Return the (X, Y) coordinate for the center point of the cell that contains the specified text.  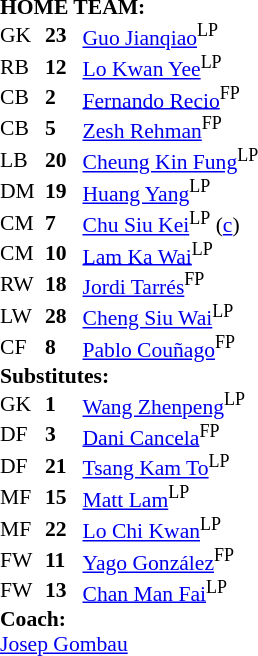
Lo Chi KwanLP (170, 528)
19 (64, 190)
22 (64, 528)
Matt LamLP (170, 498)
Zesh RehmanFP (170, 128)
Lam Ka WaiLP (170, 254)
3 (64, 434)
Fernando RecioFP (170, 98)
Cheng Siu WaiLP (170, 316)
Yago GonzálezFP (170, 560)
CF (22, 346)
Lo Kwan YeeLP (170, 66)
Huang YangLP (170, 190)
Chan Man FaiLP (170, 590)
18 (64, 284)
11 (64, 560)
2 (64, 98)
7 (64, 222)
8 (64, 346)
Cheung Kin FungLP (170, 160)
Jordi TarrésFP (170, 284)
Guo JianqiaoLP (170, 36)
15 (64, 498)
13 (64, 590)
LB (22, 160)
23 (64, 36)
20 (64, 160)
Coach: (129, 620)
10 (64, 254)
12 (64, 66)
Chu Siu KeiLP (c) (170, 222)
5 (64, 128)
Substitutes: (129, 376)
21 (64, 466)
RB (22, 66)
28 (64, 316)
1 (64, 404)
Tsang Kam ToLP (170, 466)
LW (22, 316)
RW (22, 284)
DM (22, 190)
Wang ZhenpengLP (170, 404)
Dani CancelaFP (170, 434)
Pablo CouñagoFP (170, 346)
